Locate the cell with the specified text and output its [X, Y] center coordinate. 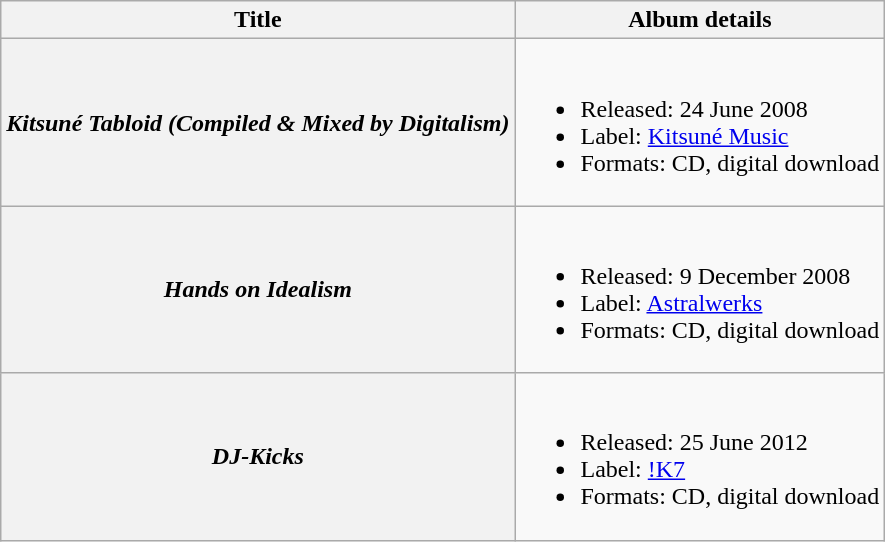
Title [258, 20]
Hands on Idealism [258, 290]
Released: 24 June 2008Label: Kitsuné MusicFormats: CD, digital download [700, 122]
Released: 25 June 2012Label: !K7Formats: CD, digital download [700, 456]
DJ-Kicks [258, 456]
Released: 9 December 2008Label: AstralwerksFormats: CD, digital download [700, 290]
Kitsuné Tabloid (Compiled & Mixed by Digitalism) [258, 122]
Album details [700, 20]
